Identify which cell holds the provided text, then report its (X, Y) central coordinate. 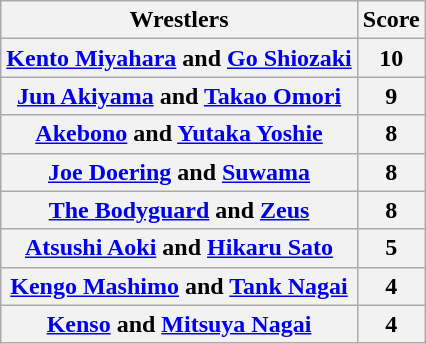
Kenso and Mitsuya Nagai (179, 324)
Joe Doering and Suwama (179, 172)
10 (391, 58)
Jun Akiyama and Takao Omori (179, 96)
Wrestlers (179, 20)
Score (391, 20)
Atsushi Aoki and Hikaru Sato (179, 248)
9 (391, 96)
Akebono and Yutaka Yoshie (179, 134)
5 (391, 248)
Kengo Mashimo and Tank Nagai (179, 286)
Kento Miyahara and Go Shiozaki (179, 58)
The Bodyguard and Zeus (179, 210)
